Capture the cell that displays the provided text and extract its (x, y) central coordinate. 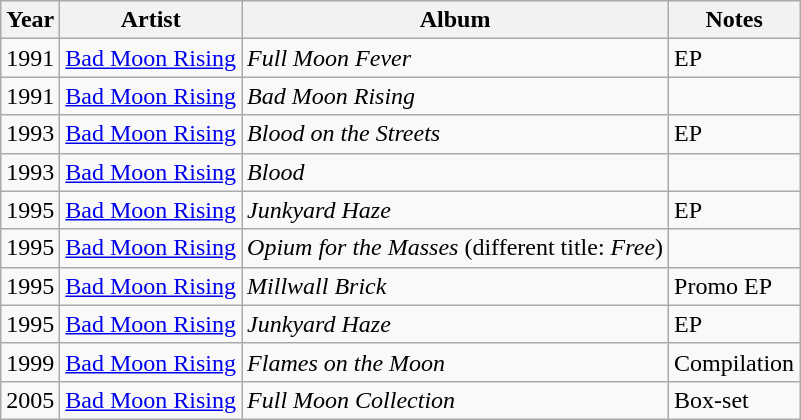
2005 (30, 400)
Artist (151, 20)
1999 (30, 362)
Full Moon Fever (456, 58)
Opium for the Masses (different title: Free) (456, 248)
Promo EP (734, 286)
Blood on the Streets (456, 134)
Flames on the Moon (456, 362)
Box-set (734, 400)
Full Moon Collection (456, 400)
Album (456, 20)
Blood (456, 172)
Millwall Brick (456, 286)
Compilation (734, 362)
Year (30, 20)
Notes (734, 20)
